Pinpoint the cell where the given text exists, returning its (X, Y) midpoint coordinate. 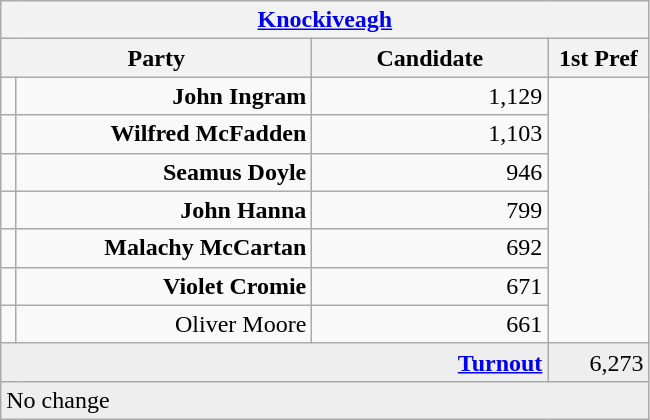
Knockiveagh (325, 20)
1,103 (430, 134)
Oliver Moore (164, 324)
No change (325, 400)
1st Pref (598, 58)
671 (430, 286)
John Ingram (164, 96)
692 (430, 248)
Malachy McCartan (164, 248)
Candidate (430, 58)
1,129 (430, 96)
799 (430, 210)
Wilfred McFadden (164, 134)
John Hanna (164, 210)
661 (430, 324)
Turnout (274, 362)
Seamus Doyle (164, 172)
946 (430, 172)
Violet Cromie (164, 286)
6,273 (598, 362)
Party (156, 58)
